Determine the [x, y] coordinate at the center of the cell enclosing the given text.  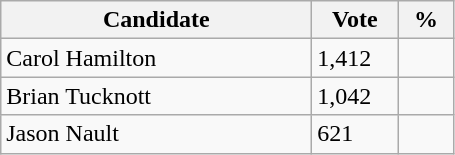
Candidate [156, 20]
621 [355, 134]
Jason Nault [156, 134]
Carol Hamilton [156, 58]
1,042 [355, 96]
Brian Tucknott [156, 96]
Vote [355, 20]
1,412 [355, 58]
% [426, 20]
